Find where the given text appears and provide that cell's center as [x, y] coordinate. 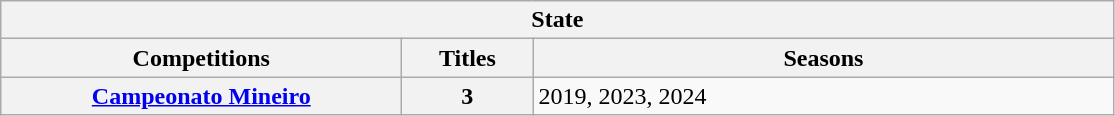
State [558, 20]
3 [468, 96]
Seasons [824, 58]
Campeonato Mineiro [202, 96]
Competitions [202, 58]
2019, 2023, 2024 [824, 96]
Titles [468, 58]
